For the text-containing cell, return its midpoint in [x, y] coordinate format. 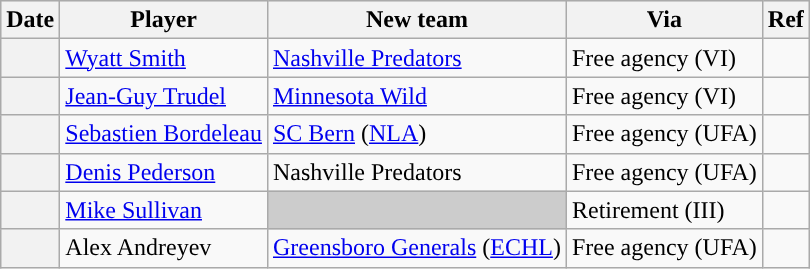
Denis Pederson [164, 172]
Retirement (III) [664, 210]
Greensboro Generals (ECHL) [416, 248]
Date [30, 20]
Jean-Guy Trudel [164, 96]
Mike Sullivan [164, 210]
Ref [786, 20]
Wyatt Smith [164, 58]
New team [416, 20]
Player [164, 20]
SC Bern (NLA) [416, 134]
Via [664, 20]
Alex Andreyev [164, 248]
Sebastien Bordeleau [164, 134]
Minnesota Wild [416, 96]
